Identify which cell holds the provided text, then report its [X, Y] central coordinate. 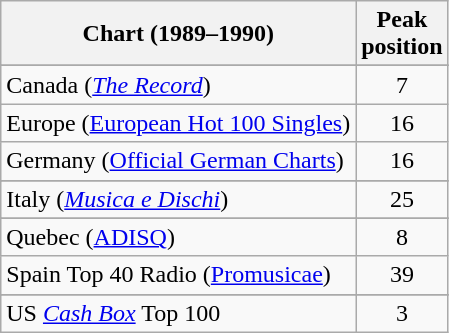
25 [402, 199]
3 [402, 313]
Spain Top 40 Radio (Promusicae) [178, 275]
7 [402, 85]
Peakposition [402, 34]
Germany (Official German Charts) [178, 161]
8 [402, 237]
Canada (The Record) [178, 85]
Italy (Musica e Dischi) [178, 199]
US Cash Box Top 100 [178, 313]
Europe (European Hot 100 Singles) [178, 123]
Quebec (ADISQ) [178, 237]
39 [402, 275]
Chart (1989–1990) [178, 34]
